For the text-containing cell, return its midpoint in (X, Y) coordinate format. 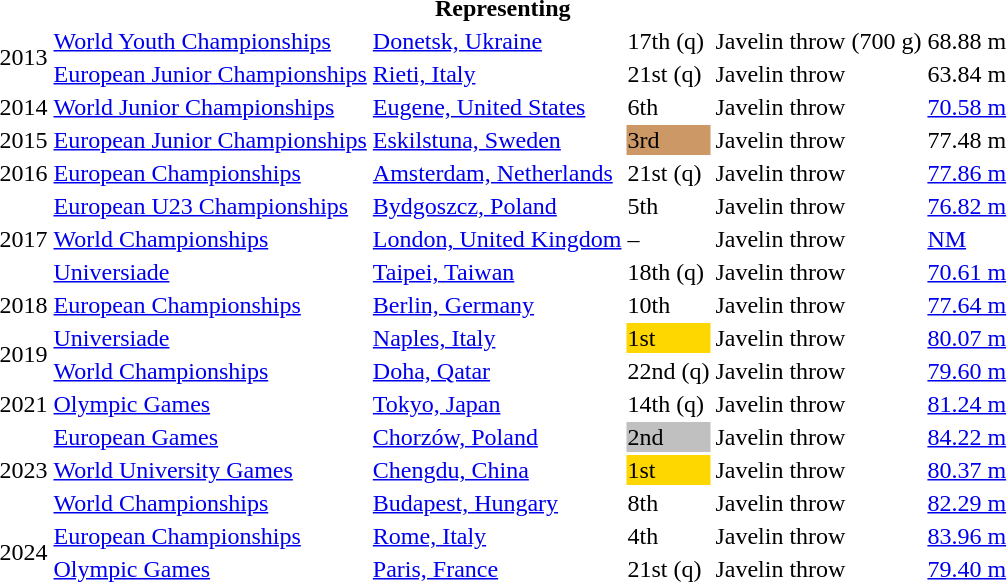
Taipei, Taiwan (497, 272)
European Games (210, 437)
World University Games (210, 470)
18th (q) (668, 272)
2nd (668, 437)
6th (668, 107)
Amsterdam, Netherlands (497, 173)
Chengdu, China (497, 470)
Berlin, Germany (497, 305)
17th (q) (668, 41)
Budapest, Hungary (497, 503)
Bydgoszcz, Poland (497, 206)
Rieti, Italy (497, 74)
Olympic Games (210, 404)
5th (668, 206)
Donetsk, Ukraine (497, 41)
3rd (668, 140)
Javelin throw (700 g) (818, 41)
Eugene, United States (497, 107)
Rome, Italy (497, 536)
Eskilstuna, Sweden (497, 140)
Doha, Qatar (497, 371)
European U23 Championships (210, 206)
8th (668, 503)
10th (668, 305)
– (668, 239)
World Junior Championships (210, 107)
Tokyo, Japan (497, 404)
Naples, Italy (497, 338)
World Youth Championships (210, 41)
Chorzów, Poland (497, 437)
4th (668, 536)
14th (q) (668, 404)
22nd (q) (668, 371)
London, United Kingdom (497, 239)
